From the cell containing the given text, extract its center point as [x, y] coordinate. 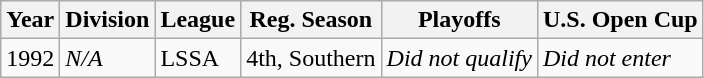
Did not enter [620, 58]
LSSA [198, 58]
Did not qualify [459, 58]
Reg. Season [311, 20]
N/A [108, 58]
1992 [30, 58]
Playoffs [459, 20]
4th, Southern [311, 58]
Division [108, 20]
Year [30, 20]
League [198, 20]
U.S. Open Cup [620, 20]
